Pinpoint the cell where the given text exists, returning its [X, Y] midpoint coordinate. 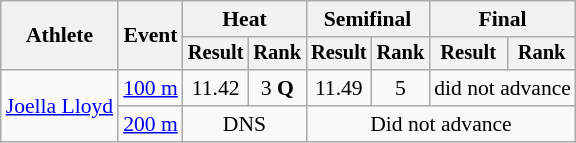
Did not advance [441, 124]
Semifinal [368, 19]
did not advance [502, 88]
DNS [244, 124]
11.49 [339, 88]
Athlete [60, 36]
11.42 [216, 88]
3 Q [277, 88]
Joella Lloyd [60, 106]
5 [401, 88]
Event [150, 36]
100 m [150, 88]
Heat [244, 19]
Final [502, 19]
200 m [150, 124]
